Search for the cell housing the specified text and yield its [X, Y] center coordinate. 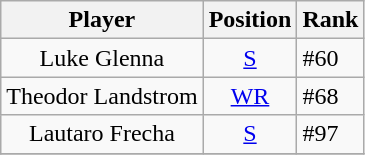
WR [250, 96]
#68 [330, 96]
Player [102, 20]
Theodor Landstrom [102, 96]
Luke Glenna [102, 58]
Lautaro Frecha [102, 134]
Position [250, 20]
#60 [330, 58]
#97 [330, 134]
Rank [330, 20]
